Pinpoint the cell where the given text exists, returning its [X, Y] midpoint coordinate. 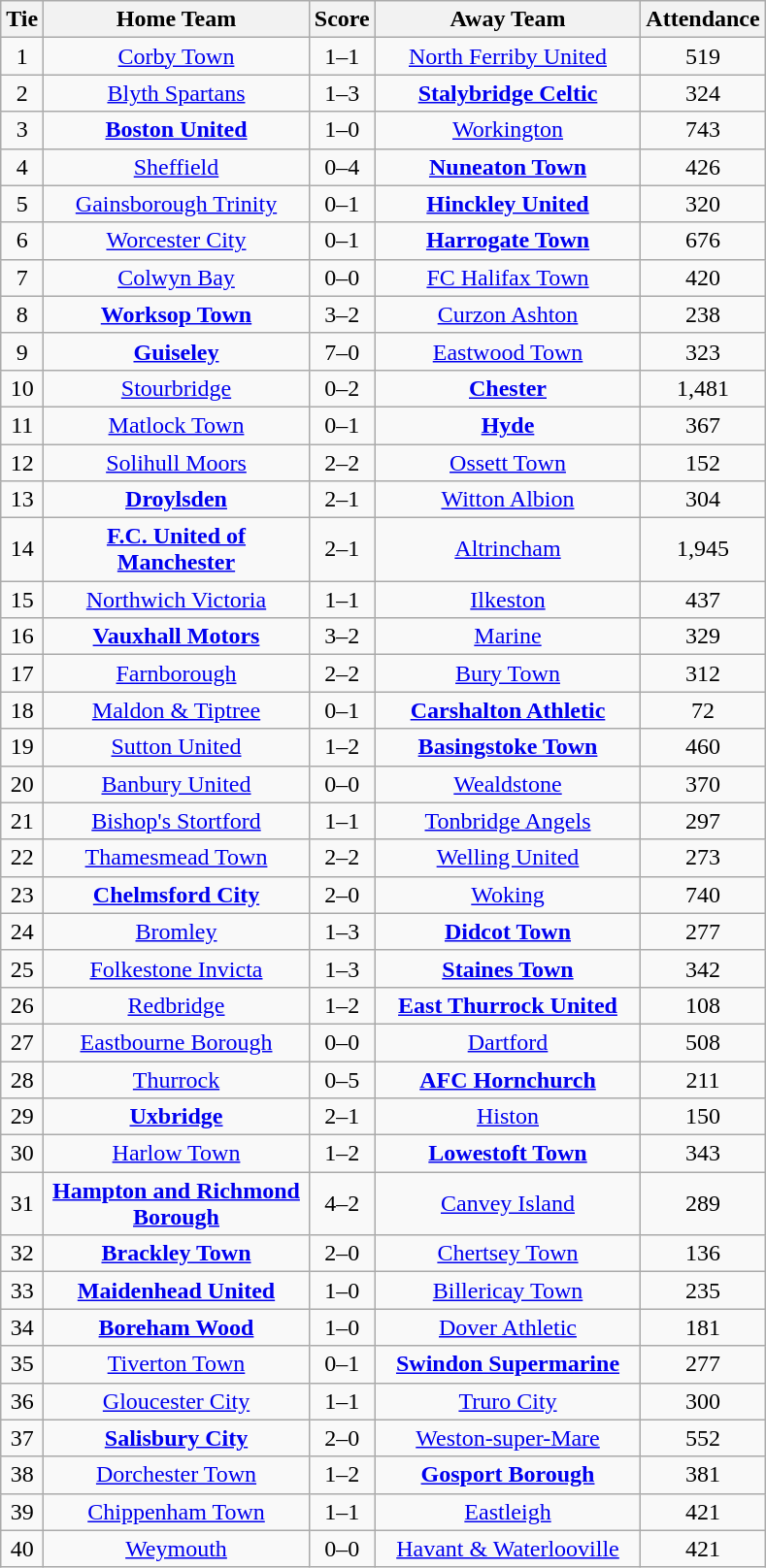
238 [703, 314]
36 [22, 1401]
East Thurrock United [508, 1005]
Curzon Ashton [508, 314]
Chippenham Town [177, 1512]
32 [22, 1254]
329 [703, 637]
Chertsey Town [508, 1254]
Tiverton Town [177, 1364]
Hampton and Richmond Borough [177, 1203]
Woking [508, 895]
273 [703, 858]
1 [22, 56]
Canvey Island [508, 1203]
15 [22, 600]
136 [703, 1254]
7–0 [342, 351]
16 [22, 637]
297 [703, 821]
Thurrock [177, 1080]
Havant & Waterlooville [508, 1549]
Tonbridge Angels [508, 821]
Truro City [508, 1401]
Stalybridge Celtic [508, 93]
300 [703, 1401]
1,945 [703, 549]
23 [22, 895]
18 [22, 710]
North Ferriby United [508, 56]
Eastbourne Borough [177, 1042]
Colwyn Bay [177, 278]
24 [22, 931]
370 [703, 784]
12 [22, 463]
289 [703, 1203]
40 [22, 1549]
Gainsborough Trinity [177, 204]
14 [22, 549]
Witton Albion [508, 500]
7 [22, 278]
Eastwood Town [508, 351]
420 [703, 278]
Welling United [508, 858]
211 [703, 1080]
Harrogate Town [508, 241]
381 [703, 1475]
26 [22, 1005]
Ilkeston [508, 600]
6 [22, 241]
0–4 [342, 167]
Bury Town [508, 673]
Histon [508, 1117]
Workington [508, 130]
Stourbridge [177, 388]
27 [22, 1042]
426 [703, 167]
Tie [22, 19]
37 [22, 1438]
0–2 [342, 388]
Redbridge [177, 1005]
Banbury United [177, 784]
2 [22, 93]
19 [22, 747]
20 [22, 784]
Salisbury City [177, 1438]
Folkestone Invicta [177, 968]
FC Halifax Town [508, 278]
Dartford [508, 1042]
367 [703, 425]
Home Team [177, 19]
Worksop Town [177, 314]
25 [22, 968]
Attendance [703, 19]
Boston United [177, 130]
Eastleigh [508, 1512]
Harlow Town [177, 1154]
Weston-super-Mare [508, 1438]
Worcester City [177, 241]
323 [703, 351]
Staines Town [508, 968]
33 [22, 1290]
Thamesmead Town [177, 858]
35 [22, 1364]
Wealdstone [508, 784]
Solihull Moors [177, 463]
508 [703, 1042]
22 [22, 858]
10 [22, 388]
Marine [508, 637]
519 [703, 56]
Gosport Borough [508, 1475]
108 [703, 1005]
Boreham Wood [177, 1327]
342 [703, 968]
Brackley Town [177, 1254]
39 [22, 1512]
Hyde [508, 425]
Bishop's Stortford [177, 821]
Didcot Town [508, 931]
Sheffield [177, 167]
21 [22, 821]
Lowestoft Town [508, 1154]
Gloucester City [177, 1401]
Maldon & Tiptree [177, 710]
Vauxhall Motors [177, 637]
Carshalton Athletic [508, 710]
Chelmsford City [177, 895]
AFC Hornchurch [508, 1080]
30 [22, 1154]
Maidenhead United [177, 1290]
740 [703, 895]
4 [22, 167]
28 [22, 1080]
150 [703, 1117]
17 [22, 673]
Droylsden [177, 500]
235 [703, 1290]
9 [22, 351]
676 [703, 241]
F.C. United of Manchester [177, 549]
13 [22, 500]
Uxbridge [177, 1117]
38 [22, 1475]
Northwich Victoria [177, 600]
72 [703, 710]
743 [703, 130]
Bromley [177, 931]
Guiseley [177, 351]
8 [22, 314]
11 [22, 425]
0–5 [342, 1080]
Chester [508, 388]
Away Team [508, 19]
4–2 [342, 1203]
29 [22, 1117]
Score [342, 19]
Basingstoke Town [508, 747]
Matlock Town [177, 425]
Hinckley United [508, 204]
Corby Town [177, 56]
552 [703, 1438]
Farnborough [177, 673]
1,481 [703, 388]
Sutton United [177, 747]
181 [703, 1327]
304 [703, 500]
5 [22, 204]
34 [22, 1327]
31 [22, 1203]
343 [703, 1154]
Ossett Town [508, 463]
Dover Athletic [508, 1327]
Dorchester Town [177, 1475]
Altrincham [508, 549]
437 [703, 600]
3 [22, 130]
Swindon Supermarine [508, 1364]
312 [703, 673]
460 [703, 747]
Blyth Spartans [177, 93]
320 [703, 204]
Nuneaton Town [508, 167]
Weymouth [177, 1549]
Billericay Town [508, 1290]
152 [703, 463]
324 [703, 93]
